Extract the [X, Y] coordinate from the center of the cell holding the provided text.  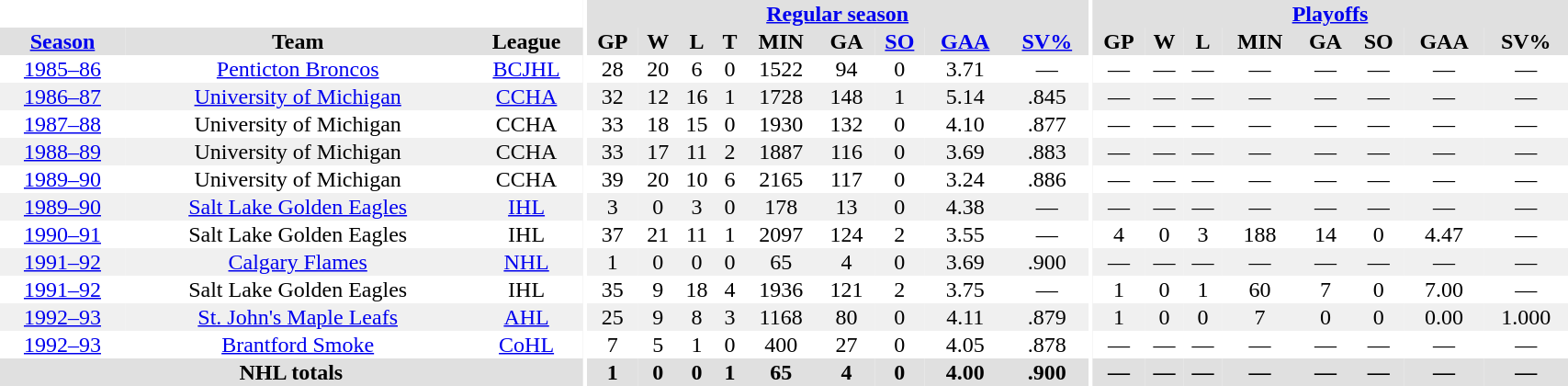
1522 [781, 69]
0.00 [1444, 317]
Team [298, 41]
12 [658, 96]
14 [1325, 234]
117 [847, 179]
60 [1260, 289]
.879 [1047, 317]
17 [658, 152]
4.38 [965, 207]
NHL [525, 262]
.877 [1047, 124]
Playoffs [1330, 14]
Calgary Flames [298, 262]
4.05 [965, 345]
1985–86 [62, 69]
13 [847, 207]
Brantford Smoke [298, 345]
188 [1260, 234]
80 [847, 317]
4.11 [965, 317]
121 [847, 289]
132 [847, 124]
2165 [781, 179]
7.00 [1444, 289]
1728 [781, 96]
15 [696, 124]
3.55 [965, 234]
5 [658, 345]
25 [612, 317]
148 [847, 96]
8 [696, 317]
1930 [781, 124]
1990–91 [62, 234]
CoHL [525, 345]
Penticton Broncos [298, 69]
4.47 [1444, 234]
178 [781, 207]
3.71 [965, 69]
.845 [1047, 96]
400 [781, 345]
1987–88 [62, 124]
NHL totals [291, 372]
124 [847, 234]
1887 [781, 152]
27 [847, 345]
1988–89 [62, 152]
37 [612, 234]
1.000 [1526, 317]
4.10 [965, 124]
.883 [1047, 152]
39 [612, 179]
4.00 [965, 372]
.886 [1047, 179]
BCJHL [525, 69]
35 [612, 289]
3.75 [965, 289]
28 [612, 69]
94 [847, 69]
3.24 [965, 179]
116 [847, 152]
1168 [781, 317]
.878 [1047, 345]
32 [612, 96]
10 [696, 179]
Regular season [837, 14]
5.14 [965, 96]
1986–87 [62, 96]
League [525, 41]
2097 [781, 234]
1936 [781, 289]
Season [62, 41]
AHL [525, 317]
16 [696, 96]
21 [658, 234]
T [730, 41]
St. John's Maple Leafs [298, 317]
